Identify which cell holds the provided text, then report its [X, Y] central coordinate. 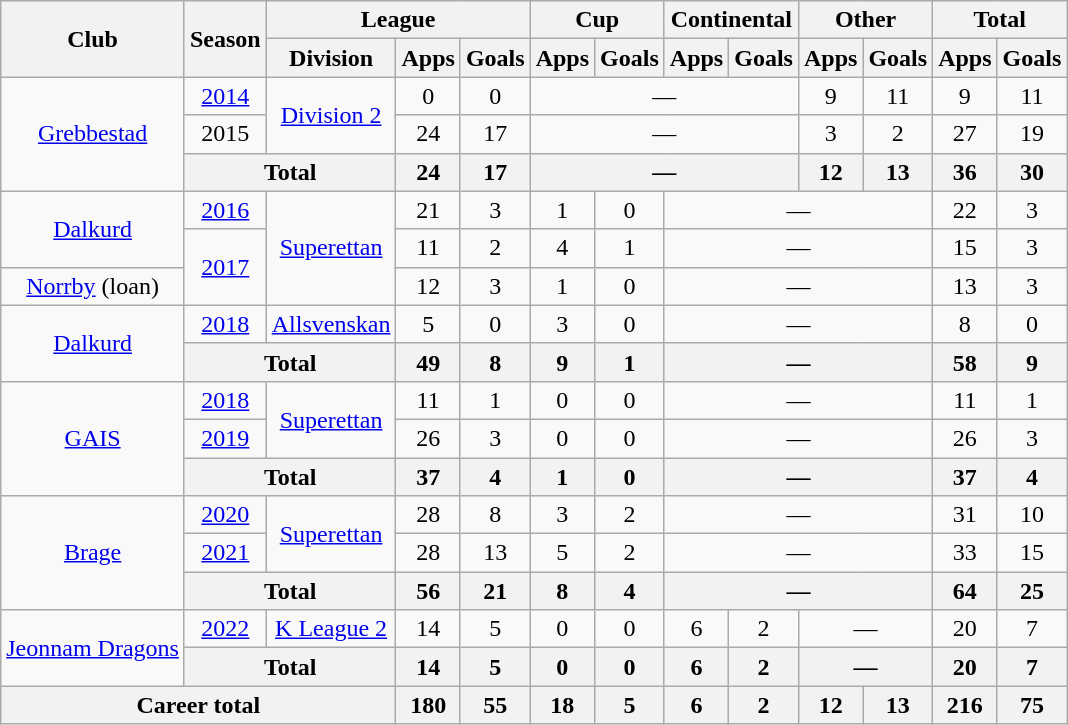
2015 [225, 134]
58 [965, 362]
36 [965, 172]
18 [562, 705]
2017 [225, 267]
64 [965, 591]
GAIS [93, 438]
Career total [198, 705]
Other [865, 20]
10 [1032, 515]
Cup [597, 20]
2014 [225, 96]
Division [331, 58]
Allsvenskan [331, 324]
2021 [225, 553]
2022 [225, 629]
Jeonnam Dragons [93, 648]
31 [965, 515]
League [398, 20]
30 [1032, 172]
Division 2 [331, 115]
Brage [93, 553]
Continental [731, 20]
2020 [225, 515]
22 [965, 210]
19 [1032, 134]
Season [225, 39]
216 [965, 705]
33 [965, 553]
75 [1032, 705]
Norrby (loan) [93, 286]
27 [965, 134]
2016 [225, 210]
Grebbestad [93, 134]
2019 [225, 438]
180 [428, 705]
56 [428, 591]
25 [1032, 591]
K League 2 [331, 629]
55 [495, 705]
49 [428, 362]
Club [93, 39]
